Capture the cell that displays the provided text and extract its (X, Y) central coordinate. 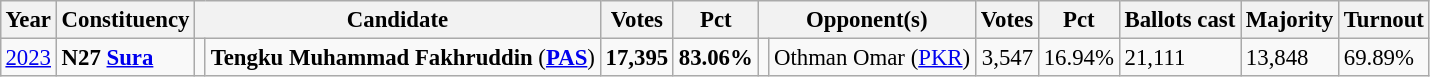
13,848 (1290, 57)
16.94% (1078, 57)
21,111 (1180, 57)
Tengku Muhammad Fakhruddin (PAS) (402, 57)
Majority (1290, 20)
3,547 (1006, 57)
Turnout (1384, 20)
17,395 (636, 57)
Opponent(s) (866, 20)
Year (28, 20)
2023 (28, 57)
83.06% (716, 57)
N27 Sura (125, 57)
Othman Omar (PKR) (872, 57)
69.89% (1384, 57)
Ballots cast (1180, 20)
Constituency (125, 20)
Candidate (398, 20)
